For the text-containing cell, return its midpoint in [x, y] coordinate format. 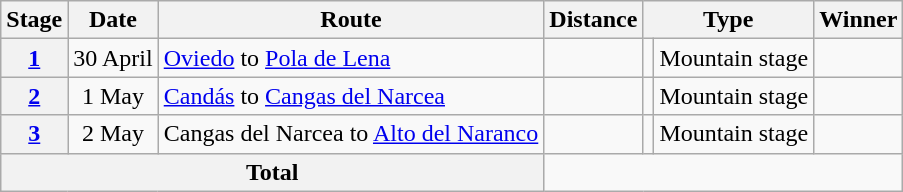
2 May [113, 134]
Oviedo to Pola de Lena [351, 58]
Type [728, 20]
Distance [594, 20]
Stage [34, 20]
Route [351, 20]
1 [34, 58]
1 May [113, 96]
3 [34, 134]
2 [34, 96]
30 April [113, 58]
Candás to Cangas del Narcea [351, 96]
Cangas del Narcea to Alto del Naranco [351, 134]
Total [272, 172]
Date [113, 20]
Winner [858, 20]
